Detect which cell encompasses the target text, then output its [X, Y] center coordinate. 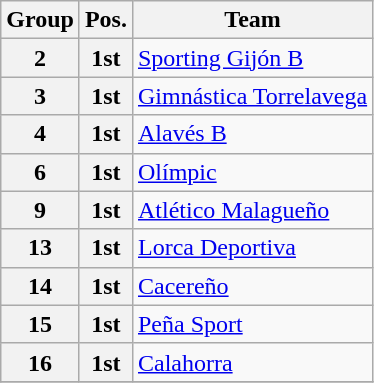
Group [40, 20]
Sporting Gijón B [252, 58]
16 [40, 362]
14 [40, 286]
Cacereño [252, 286]
4 [40, 134]
Lorca Deportiva [252, 248]
Olímpic [252, 172]
3 [40, 96]
Gimnástica Torrelavega [252, 96]
Pos. [106, 20]
Calahorra [252, 362]
15 [40, 324]
Atlético Malagueño [252, 210]
Peña Sport [252, 324]
Team [252, 20]
6 [40, 172]
9 [40, 210]
2 [40, 58]
13 [40, 248]
Alavés B [252, 134]
